For the text-containing cell, return its midpoint in (x, y) coordinate format. 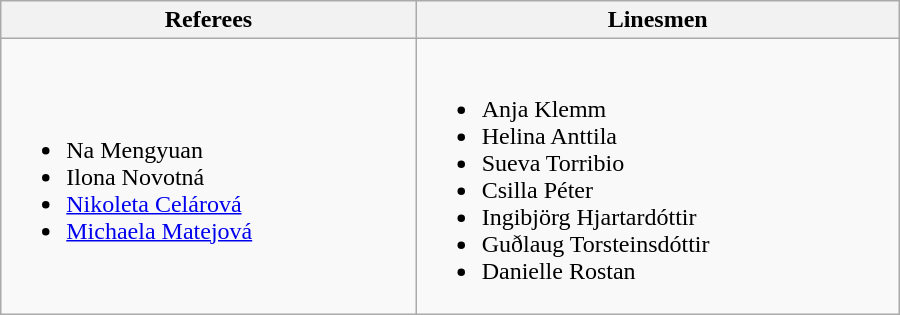
Referees (208, 20)
Na Mengyuan Ilona Novotná Nikoleta Celárová Michaela Matejová (208, 176)
Anja Klemm Helina Anttila Sueva Torribio Csilla Péter Ingibjörg Hjartardóttir Guðlaug Torsteinsdóttir Danielle Rostan (658, 176)
Linesmen (658, 20)
